Output the [X, Y] coordinate of the center of the cell containing the given text.  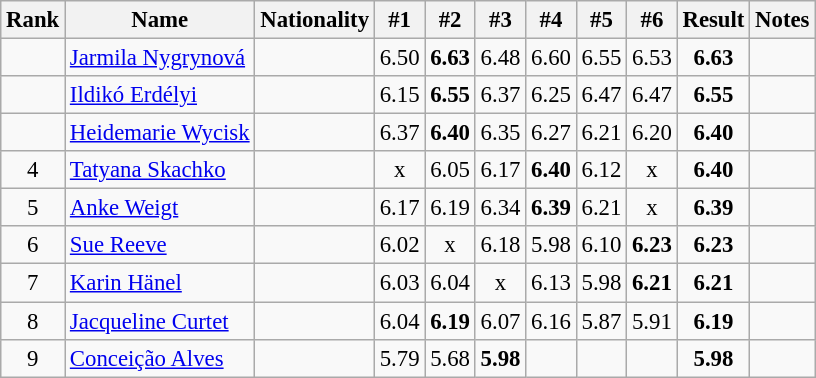
6.48 [500, 58]
Sue Reeve [160, 245]
#3 [500, 20]
6.13 [551, 283]
Heidemarie Wycisk [160, 133]
Tatyana Skachko [160, 170]
6.15 [399, 95]
Notes [782, 20]
Nationality [314, 20]
6.53 [652, 58]
Jarmila Nygrynová [160, 58]
#1 [399, 20]
9 [33, 358]
#4 [551, 20]
Karin Hänel [160, 283]
Jacqueline Curtet [160, 321]
Result [714, 20]
Name [160, 20]
6.16 [551, 321]
6 [33, 245]
6.10 [601, 245]
6.07 [500, 321]
Conceição Alves [160, 358]
6.27 [551, 133]
6.34 [500, 208]
Ildikó Erdélyi [160, 95]
#5 [601, 20]
6.20 [652, 133]
#2 [450, 20]
5.68 [450, 358]
6.05 [450, 170]
6.25 [551, 95]
6.03 [399, 283]
5.79 [399, 358]
#6 [652, 20]
6.35 [500, 133]
4 [33, 170]
6.50 [399, 58]
5 [33, 208]
6.12 [601, 170]
Anke Weigt [160, 208]
Rank [33, 20]
6.18 [500, 245]
7 [33, 283]
6.60 [551, 58]
5.87 [601, 321]
5.91 [652, 321]
8 [33, 321]
6.02 [399, 245]
